Identify which cell holds the provided text, then report its [X, Y] central coordinate. 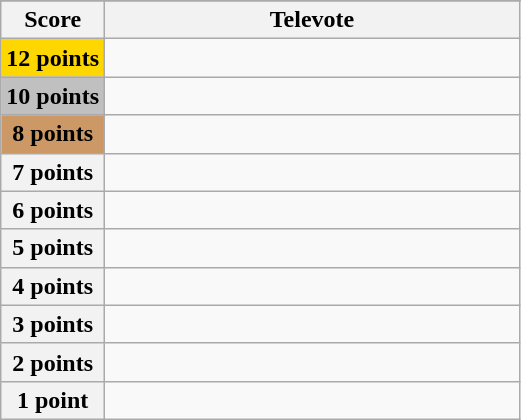
6 points [53, 210]
7 points [53, 172]
Televote [312, 20]
3 points [53, 324]
8 points [53, 134]
4 points [53, 286]
5 points [53, 248]
12 points [53, 58]
10 points [53, 96]
2 points [53, 362]
Score [53, 20]
1 point [53, 400]
